Determine the [x, y] coordinate at the center of the cell enclosing the given text.  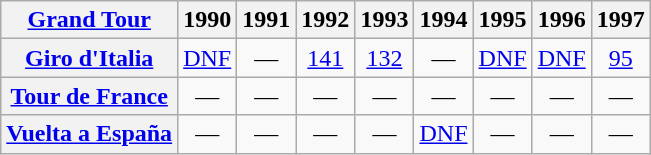
1995 [502, 20]
Grand Tour [90, 20]
1993 [384, 20]
Tour de France [90, 96]
1997 [620, 20]
95 [620, 58]
1994 [444, 20]
Vuelta a España [90, 134]
141 [326, 58]
1992 [326, 20]
132 [384, 58]
Giro d'Italia [90, 58]
1991 [266, 20]
1996 [562, 20]
1990 [208, 20]
